Search for the cell housing the specified text and yield its (X, Y) center coordinate. 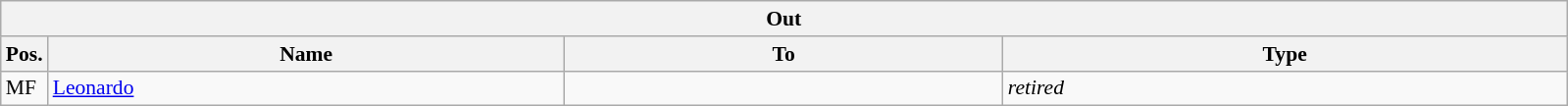
retired (1285, 88)
Name (306, 54)
To (784, 54)
MF (25, 88)
Type (1285, 54)
Leonardo (306, 88)
Pos. (25, 54)
Out (784, 19)
